Find where the given text appears and provide that cell's center as [x, y] coordinate. 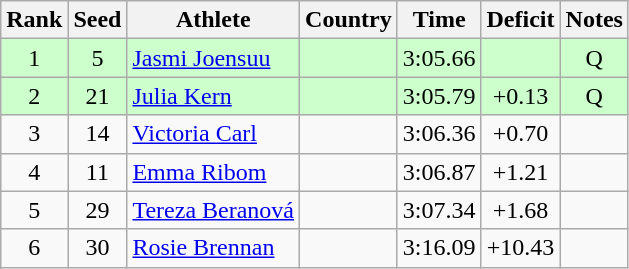
+0.13 [520, 96]
3:06.36 [439, 134]
+10.43 [520, 248]
Emma Ribom [214, 172]
6 [34, 248]
+0.70 [520, 134]
Athlete [214, 20]
21 [98, 96]
3:16.09 [439, 248]
30 [98, 248]
Jasmi Joensuu [214, 58]
1 [34, 58]
Tereza Beranová [214, 210]
Rosie Brennan [214, 248]
3:07.34 [439, 210]
Rank [34, 20]
Time [439, 20]
Victoria Carl [214, 134]
Deficit [520, 20]
29 [98, 210]
3:06.87 [439, 172]
Julia Kern [214, 96]
3 [34, 134]
+1.21 [520, 172]
14 [98, 134]
+1.68 [520, 210]
2 [34, 96]
3:05.66 [439, 58]
Seed [98, 20]
Country [349, 20]
Notes [594, 20]
3:05.79 [439, 96]
4 [34, 172]
11 [98, 172]
